Identify which cell holds the provided text, then report its [x, y] central coordinate. 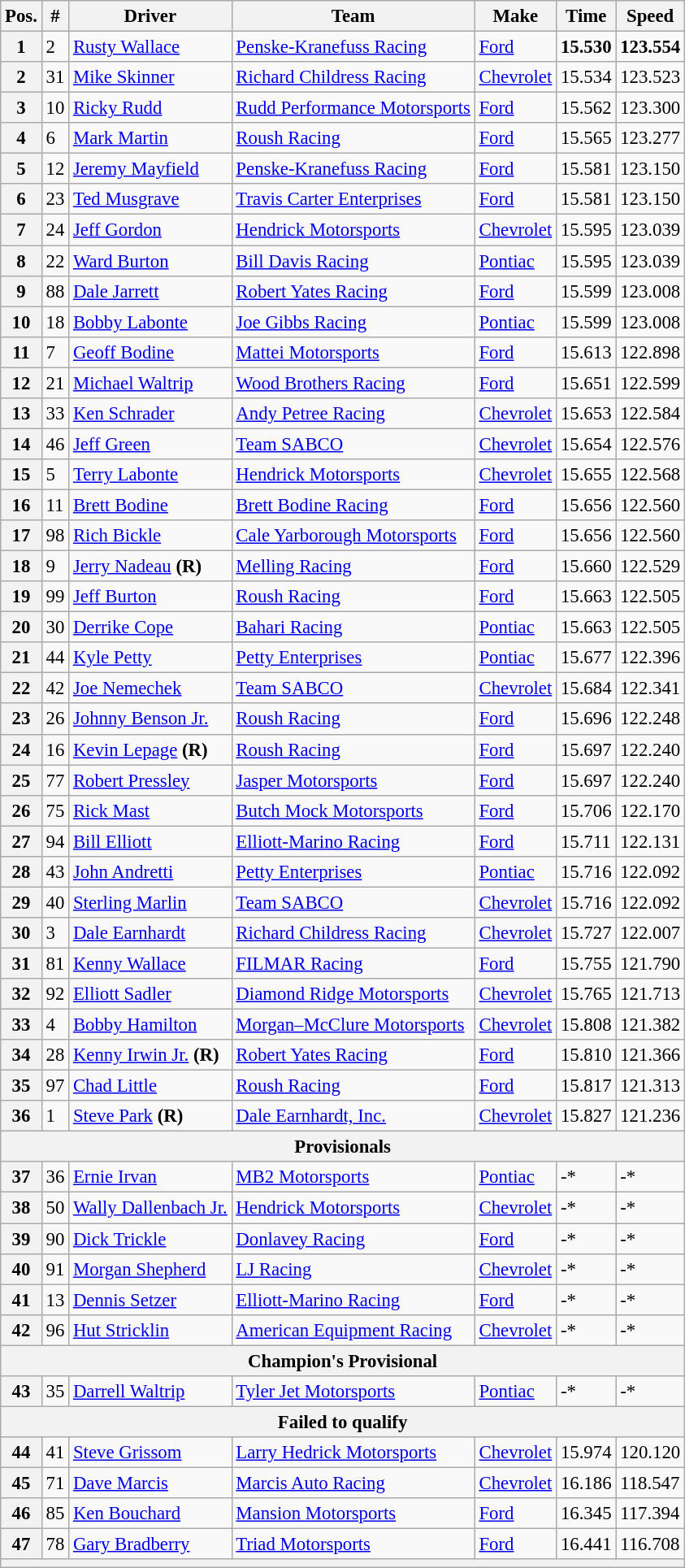
122.248 [650, 719]
Ricky Rudd [150, 108]
15 [21, 475]
122.584 [650, 414]
81 [55, 963]
Tyler Jet Motorsports [353, 1392]
Dave Marcis [150, 1483]
Bill Elliott [150, 841]
96 [55, 1330]
Provisionals [343, 1147]
19 [21, 597]
15.810 [587, 1055]
27 [21, 841]
Butch Mock Motorsports [353, 810]
118.547 [650, 1483]
Steve Grissom [150, 1453]
Michael Waltrip [150, 383]
77 [55, 780]
Chad Little [150, 1086]
Geoff Bodine [150, 352]
Dennis Setzer [150, 1300]
Driver [150, 16]
Kenny Wallace [150, 963]
Rich Bickle [150, 536]
15.655 [587, 475]
Donlavey Racing [353, 1239]
Failed to qualify [343, 1422]
47 [21, 1544]
Ted Musgrave [150, 199]
15.706 [587, 810]
Mattei Motorsports [353, 352]
Wood Brothers Racing [353, 383]
Jasper Motorsports [353, 780]
25 [21, 780]
20 [21, 628]
Jeff Green [150, 444]
16.441 [587, 1544]
50 [55, 1208]
Kenny Irwin Jr. (R) [150, 1055]
78 [55, 1544]
Kyle Petty [150, 658]
Elliott Sadler [150, 994]
Cale Yarborough Motorsports [353, 536]
123.300 [650, 108]
15.684 [587, 688]
92 [55, 994]
Make [515, 16]
Derrike Cope [150, 628]
John Andretti [150, 872]
Morgan Shepherd [150, 1269]
Jeff Burton [150, 597]
# [55, 16]
Pos. [21, 16]
Ken Bouchard [150, 1514]
37 [21, 1178]
99 [55, 597]
Rick Mast [150, 810]
Melling Racing [353, 567]
Dale Jarrett [150, 291]
94 [55, 841]
45 [21, 1483]
121.313 [650, 1086]
Robert Pressley [150, 780]
Terry Labonte [150, 475]
15.653 [587, 414]
Team [353, 16]
Rudd Performance Motorsports [353, 108]
Morgan–McClure Motorsports [353, 1025]
15.530 [587, 47]
34 [21, 1055]
117.394 [650, 1514]
15.755 [587, 963]
Travis Carter Enterprises [353, 199]
38 [21, 1208]
17 [21, 536]
91 [55, 1269]
123.523 [650, 77]
15.808 [587, 1025]
Darrell Waltrip [150, 1392]
121.790 [650, 963]
15.727 [587, 933]
75 [55, 810]
Time [587, 16]
121.366 [650, 1055]
16.345 [587, 1514]
Brett Bodine [150, 505]
120.120 [650, 1453]
98 [55, 536]
90 [55, 1239]
Dale Earnhardt [150, 933]
LJ Racing [353, 1269]
Joe Gibbs Racing [353, 322]
Triad Motorsports [353, 1544]
122.007 [650, 933]
Marcis Auto Racing [353, 1483]
Brett Bodine Racing [353, 505]
122.568 [650, 475]
121.236 [650, 1116]
Speed [650, 16]
Joe Nemechek [150, 688]
16.186 [587, 1483]
Bobby Labonte [150, 322]
Andy Petree Racing [353, 414]
85 [55, 1514]
122.170 [650, 810]
Johnny Benson Jr. [150, 719]
15.534 [587, 77]
15.660 [587, 567]
15.654 [587, 444]
Mike Skinner [150, 77]
88 [55, 291]
Bahari Racing [353, 628]
Mansion Motorsports [353, 1514]
122.341 [650, 688]
122.576 [650, 444]
Champion's Provisional [343, 1361]
39 [21, 1239]
123.277 [650, 138]
Bill Davis Racing [353, 261]
122.599 [650, 383]
FILMAR Racing [353, 963]
Bobby Hamilton [150, 1025]
Sterling Marlin [150, 902]
15.613 [587, 352]
15.565 [587, 138]
Wally Dallenbach Jr. [150, 1208]
32 [21, 994]
29 [21, 902]
8 [21, 261]
15.677 [587, 658]
Ken Schrader [150, 414]
15.827 [587, 1116]
Diamond Ridge Motorsports [353, 994]
14 [21, 444]
97 [55, 1086]
Steve Park (R) [150, 1116]
15.974 [587, 1453]
MB2 Motorsports [353, 1178]
15.711 [587, 841]
Rusty Wallace [150, 47]
122.898 [650, 352]
123.554 [650, 47]
15.651 [587, 383]
Dale Earnhardt, Inc. [353, 1116]
Jeremy Mayfield [150, 169]
Jeff Gordon [150, 230]
15.562 [587, 108]
122.131 [650, 841]
121.382 [650, 1025]
116.708 [650, 1544]
American Equipment Racing [353, 1330]
121.713 [650, 994]
Dick Trickle [150, 1239]
Jerry Nadeau (R) [150, 567]
Hut Stricklin [150, 1330]
Larry Hedrick Motorsports [353, 1453]
Mark Martin [150, 138]
Gary Bradberry [150, 1544]
15.696 [587, 719]
122.529 [650, 567]
Ward Burton [150, 261]
Ernie Irvan [150, 1178]
Kevin Lepage (R) [150, 749]
71 [55, 1483]
15.817 [587, 1086]
15.765 [587, 994]
122.396 [650, 658]
